Extract the [X, Y] coordinate from the center of the cell holding the provided text.  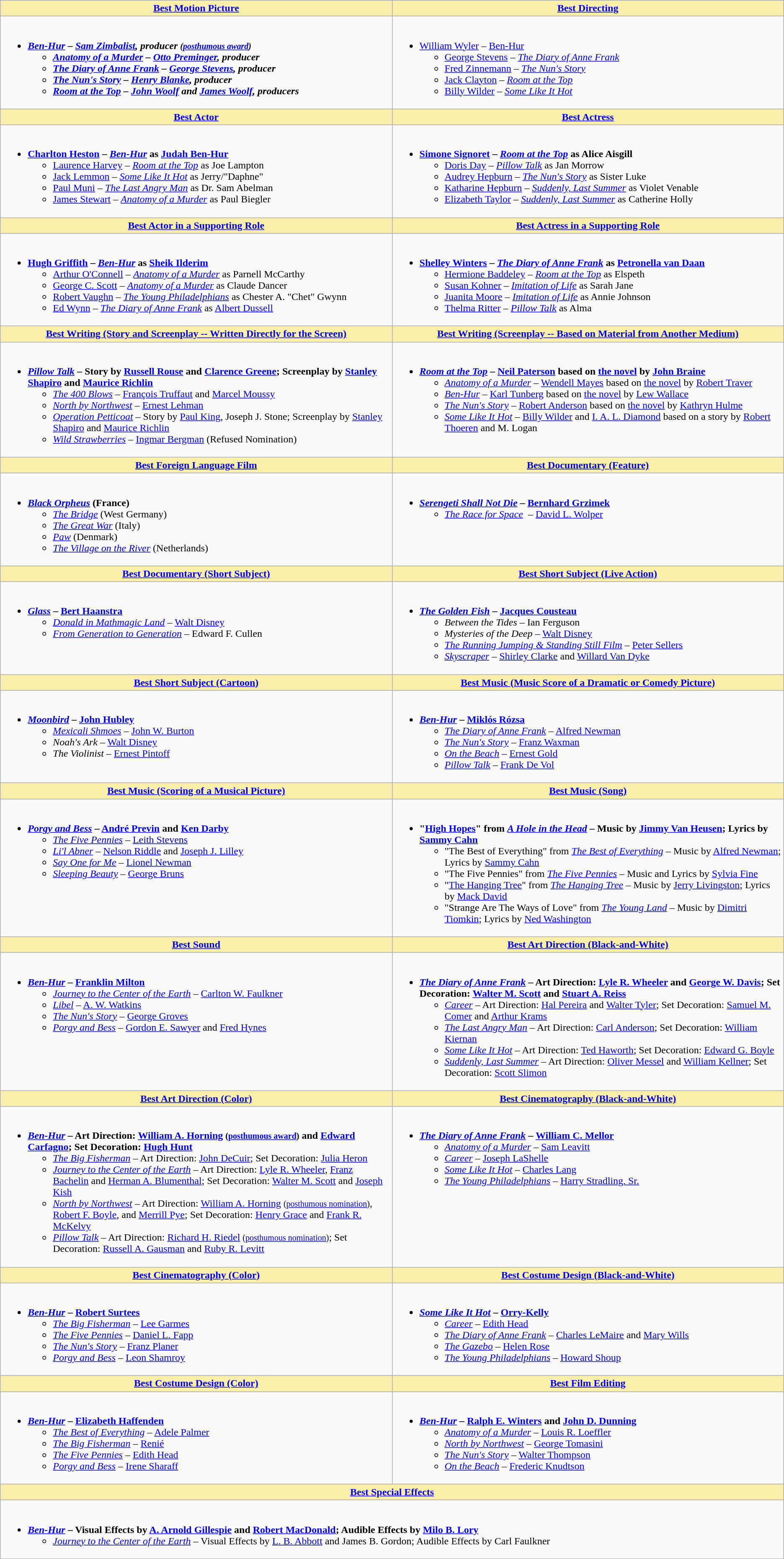
Best Costume Design (Black-and-White) [588, 1275]
Best Foreign Language Film [196, 465]
Best Film Editing [588, 1383]
Best Actor [196, 117]
Best Documentary (Feature) [588, 465]
Best Short Subject (Cartoon) [196, 683]
Best Short Subject (Live Action) [588, 574]
Black Orpheus (France)The Bridge (West Germany)The Great War (Italy)Paw (Denmark)The Village on the River (Netherlands) [196, 520]
Glass – Bert HaanstraDonald in Mathmagic Land – Walt DisneyFrom Generation to Generation – Edward F. Cullen [196, 628]
Best Music (Song) [588, 791]
Best Actor in a Supporting Role [196, 225]
Moonbird – John HubleyMexicali Shmoes – John W. BurtonNoah's Ark – Walt DisneyThe Violinist – Ernest Pintoff [196, 737]
Best Writing (Screenplay -- Based on Material from Another Medium) [588, 334]
Best Actress [588, 117]
Best Cinematography (Black-and-White) [588, 1099]
Best Art Direction (Black-and-White) [588, 945]
Best Costume Design (Color) [196, 1383]
Best Art Direction (Color) [196, 1099]
Best Special Effects [392, 1492]
Best Writing (Story and Screenplay -- Written Directly for the Screen) [196, 334]
Best Music (Scoring of a Musical Picture) [196, 791]
Best Cinematography (Color) [196, 1275]
Ben-Hur – Miklós RózsaThe Diary of Anne Frank – Alfred NewmanThe Nun's Story – Franz WaxmanOn the Beach – Ernest GoldPillow Talk – Frank De Vol [588, 737]
Best Directing [588, 8]
Ben-Hur – Robert SurteesThe Big Fisherman – Lee GarmesThe Five Pennies – Daniel L. FappThe Nun's Story – Franz PlanerPorgy and Bess – Leon Shamroy [196, 1329]
Best Motion Picture [196, 8]
Best Documentary (Short Subject) [196, 574]
Best Music (Music Score of a Dramatic or Comedy Picture) [588, 683]
Best Actress in a Supporting Role [588, 225]
Serengeti Shall Not Die – Bernhard GrzimekThe Race for Space – David L. Wolper [588, 520]
Best Sound [196, 945]
